Pinpoint the cell where the given text exists, returning its (X, Y) midpoint coordinate. 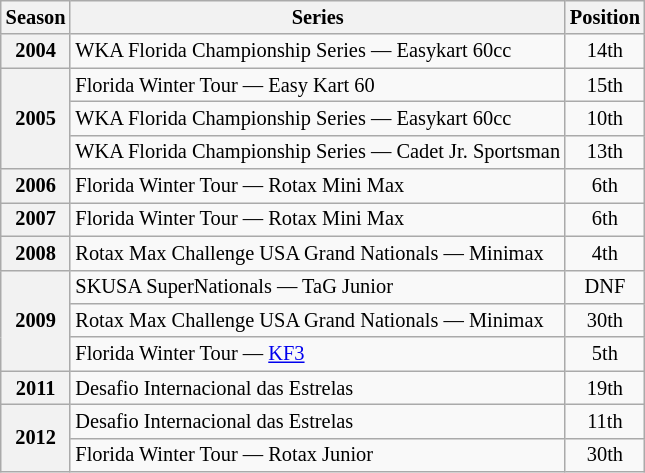
19th (605, 388)
5th (605, 354)
2012 (36, 438)
2011 (36, 388)
Florida Winter Tour — KF3 (317, 354)
Position (605, 17)
Florida Winter Tour — Easy Kart 60 (317, 85)
10th (605, 118)
14th (605, 51)
15th (605, 85)
Season (36, 17)
2007 (36, 219)
Florida Winter Tour — Rotax Junior (317, 455)
11th (605, 421)
DNF (605, 287)
4th (605, 253)
2006 (36, 186)
13th (605, 152)
Series (317, 17)
SKUSA SuperNationals — TaG Junior (317, 287)
WKA Florida Championship Series — Cadet Jr. Sportsman (317, 152)
2008 (36, 253)
2004 (36, 51)
2009 (36, 320)
2005 (36, 118)
